Find where the given text appears and provide that cell's center as (x, y) coordinate. 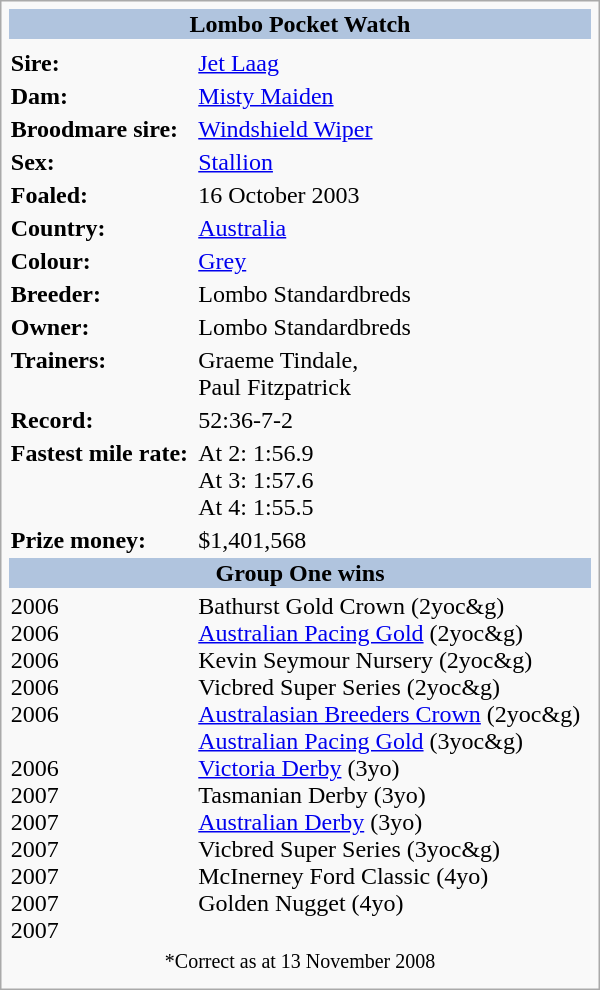
Fastest mile rate: (101, 480)
Trainers: (101, 374)
Windshield Wiper (394, 129)
Group One wins (300, 573)
Prize money: (101, 540)
*Correct as at 13 November 2008 (300, 962)
Jet Laag (394, 63)
Colour: (101, 261)
Graeme Tindale,Paul Fitzpatrick (394, 374)
Broodmare sire: (101, 129)
Country: (101, 228)
Foaled: (101, 195)
Stallion (394, 162)
Dam: (101, 96)
Misty Maiden (394, 96)
$1,401,568 (394, 540)
200620062006200620062006200720072007200720072007 (101, 768)
Record: (101, 420)
Sex: (101, 162)
16 October 2003 (394, 195)
Grey (394, 261)
Lombo Pocket Watch (300, 24)
Owner: (101, 327)
At 2: 1:56.9At 3: 1:57.6At 4: 1:55.5 (394, 480)
Australia (394, 228)
Breeder: (101, 294)
52:36-7-2 (394, 420)
Sire: (101, 63)
